Output the (X, Y) coordinate of the center of the cell containing the given text.  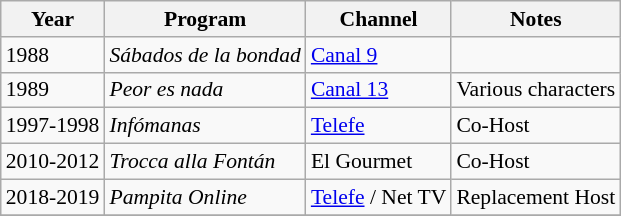
1997-1998 (53, 126)
Canal 9 (379, 55)
Peor es nada (204, 90)
Telefe / Net TV (379, 197)
2018-2019 (53, 197)
Channel (379, 19)
Program (204, 19)
1989 (53, 90)
Year (53, 19)
Sábados de la bondad (204, 55)
Replacement Host (536, 197)
Notes (536, 19)
El Gourmet (379, 162)
2010-2012 (53, 162)
Canal 13 (379, 90)
Pampita Online (204, 197)
Infómanas (204, 126)
Various characters (536, 90)
Trocca alla Fontán (204, 162)
Telefe (379, 126)
1988 (53, 55)
